Provide the (x, y) coordinate of the cell's center where the given text is located.  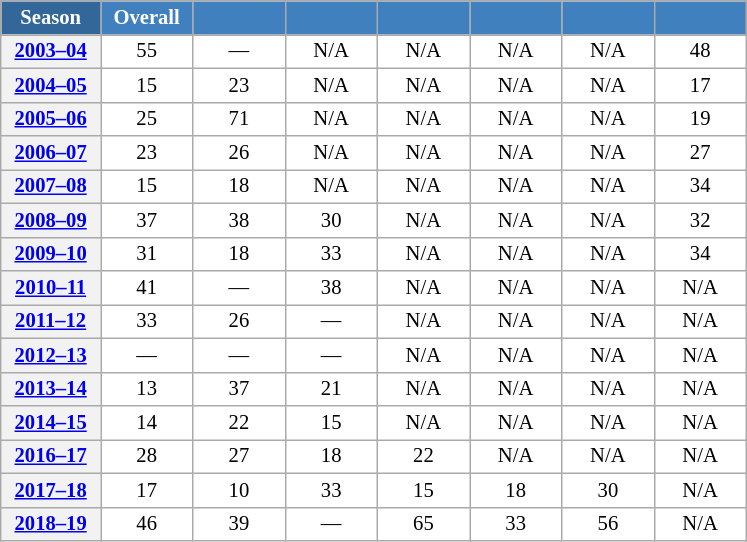
2005–06 (51, 119)
32 (700, 220)
2017–18 (51, 490)
2011–12 (51, 321)
25 (146, 119)
31 (146, 254)
13 (146, 389)
39 (239, 524)
Overall (146, 17)
46 (146, 524)
2006–07 (51, 153)
65 (423, 524)
55 (146, 51)
48 (700, 51)
2012–13 (51, 355)
10 (239, 490)
28 (146, 456)
19 (700, 119)
2004–05 (51, 85)
71 (239, 119)
2007–08 (51, 186)
56 (608, 524)
2008–09 (51, 220)
2010–11 (51, 287)
2018–19 (51, 524)
2013–14 (51, 389)
2014–15 (51, 423)
2009–10 (51, 254)
2003–04 (51, 51)
2016–17 (51, 456)
Season (51, 17)
14 (146, 423)
41 (146, 287)
21 (331, 389)
